Locate the cell with the specified text and output its (X, Y) center coordinate. 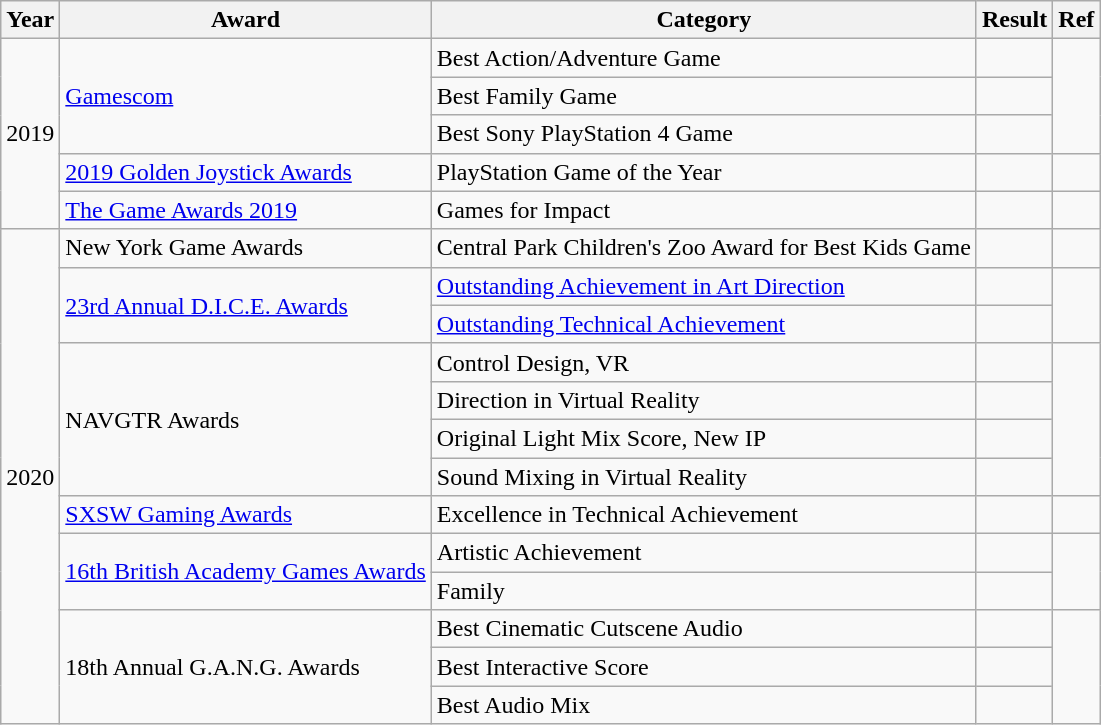
18th Annual G.A.N.G. Awards (246, 667)
23rd Annual D.I.C.E. Awards (246, 305)
Ref (1076, 20)
Result (1014, 20)
2020 (30, 476)
The Game Awards 2019 (246, 210)
Control Design, VR (704, 362)
Family (704, 591)
Excellence in Technical Achievement (704, 515)
2019 (30, 134)
16th British Academy Games Awards (246, 572)
Year (30, 20)
Award (246, 20)
New York Game Awards (246, 248)
Best Cinematic Cutscene Audio (704, 629)
Original Light Mix Score, New IP (704, 438)
Best Audio Mix (704, 705)
Best Action/Adventure Game (704, 58)
Artistic Achievement (704, 553)
Best Family Game (704, 96)
Best Interactive Score (704, 667)
PlayStation Game of the Year (704, 172)
Best Sony PlayStation 4 Game (704, 134)
Games for Impact (704, 210)
Direction in Virtual Reality (704, 400)
NAVGTR Awards (246, 419)
Sound Mixing in Virtual Reality (704, 477)
Gamescom (246, 96)
2019 Golden Joystick Awards (246, 172)
Outstanding Achievement in Art Direction (704, 286)
SXSW Gaming Awards (246, 515)
Category (704, 20)
Central Park Children's Zoo Award for Best Kids Game (704, 248)
Outstanding Technical Achievement (704, 324)
